Determine the [x, y] coordinate at the center of the cell enclosing the given text.  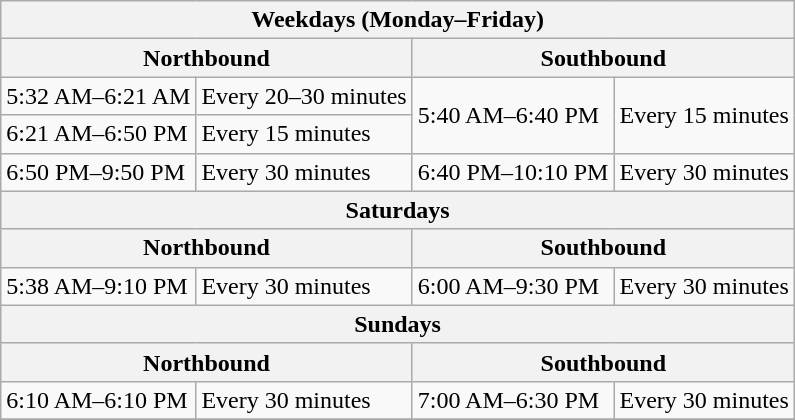
6:50 PM–9:50 PM [98, 172]
6:10 AM–6:10 PM [98, 400]
6:40 PM–10:10 PM [513, 172]
Saturdays [398, 210]
6:21 AM–6:50 PM [98, 134]
5:38 AM–9:10 PM [98, 286]
Every 20–30 minutes [304, 96]
7:00 AM–6:30 PM [513, 400]
6:00 AM–9:30 PM [513, 286]
Sundays [398, 324]
5:32 AM–6:21 AM [98, 96]
5:40 AM–6:40 PM [513, 115]
Weekdays (Monday–Friday) [398, 20]
